For the text-containing cell, return its midpoint in [X, Y] coordinate format. 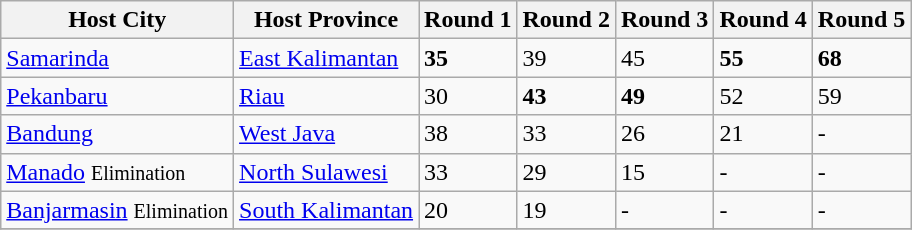
Round 3 [664, 20]
Round 5 [861, 20]
Manado Elimination [118, 172]
45 [664, 58]
29 [566, 172]
68 [861, 58]
30 [468, 96]
52 [763, 96]
19 [566, 210]
59 [861, 96]
South Kalimantan [326, 210]
43 [566, 96]
North Sulawesi [326, 172]
39 [566, 58]
Riau [326, 96]
15 [664, 172]
Banjarmasin Elimination [118, 210]
Host City [118, 20]
35 [468, 58]
38 [468, 134]
East Kalimantan [326, 58]
Round 1 [468, 20]
Pekanbaru [118, 96]
20 [468, 210]
Bandung [118, 134]
Round 2 [566, 20]
49 [664, 96]
21 [763, 134]
Round 4 [763, 20]
West Java [326, 134]
26 [664, 134]
55 [763, 58]
Host Province [326, 20]
Samarinda [118, 58]
